Detect which cell encompasses the target text, then output its [X, Y] center coordinate. 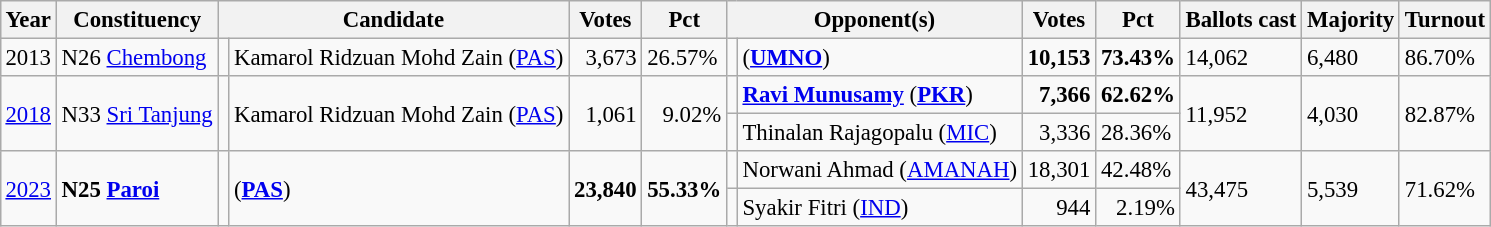
Ballots cast [1240, 20]
7,366 [1058, 95]
Constituency [137, 20]
43,475 [1240, 188]
2018 [28, 114]
N25 Paroi [137, 188]
Turnout [1444, 20]
Candidate [394, 20]
14,062 [1240, 57]
28.36% [1138, 133]
6,480 [1351, 57]
3,336 [1058, 133]
26.57% [684, 57]
11,952 [1240, 114]
1,061 [606, 114]
(PAS) [399, 188]
3,673 [606, 57]
73.43% [1138, 57]
42.48% [1138, 170]
N33 Sri Tanjung [137, 114]
2.19% [1138, 208]
(UMNO) [880, 57]
9.02% [684, 114]
10,153 [1058, 57]
86.70% [1444, 57]
62.62% [1138, 95]
Ravi Munusamy (PKR) [880, 95]
Thinalan Rajagopalu (MIC) [880, 133]
55.33% [684, 188]
23,840 [606, 188]
71.62% [1444, 188]
82.87% [1444, 114]
4,030 [1351, 114]
944 [1058, 208]
N26 Chembong [137, 57]
5,539 [1351, 188]
2023 [28, 188]
Norwani Ahmad (AMANAH) [880, 170]
2013 [28, 57]
Year [28, 20]
Majority [1351, 20]
18,301 [1058, 170]
Syakir Fitri (IND) [880, 208]
Opponent(s) [875, 20]
